Extract the [X, Y] coordinate from the center of the cell holding the provided text.  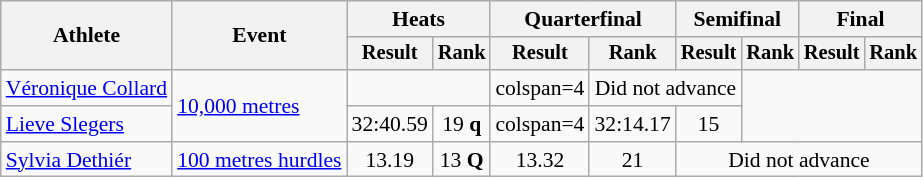
32:40.59 [390, 124]
32:14.17 [632, 124]
Quarterfinal [582, 19]
Véronique Collard [86, 88]
Did not advance [665, 88]
Final [860, 19]
10,000 metres [259, 106]
Heats [419, 19]
15 [709, 124]
Semifinal [738, 19]
Lieve Slegers [86, 124]
Event [259, 36]
Athlete [86, 36]
19 q [462, 124]
